Provide the (x, y) coordinate of the cell's center where the given text is located.  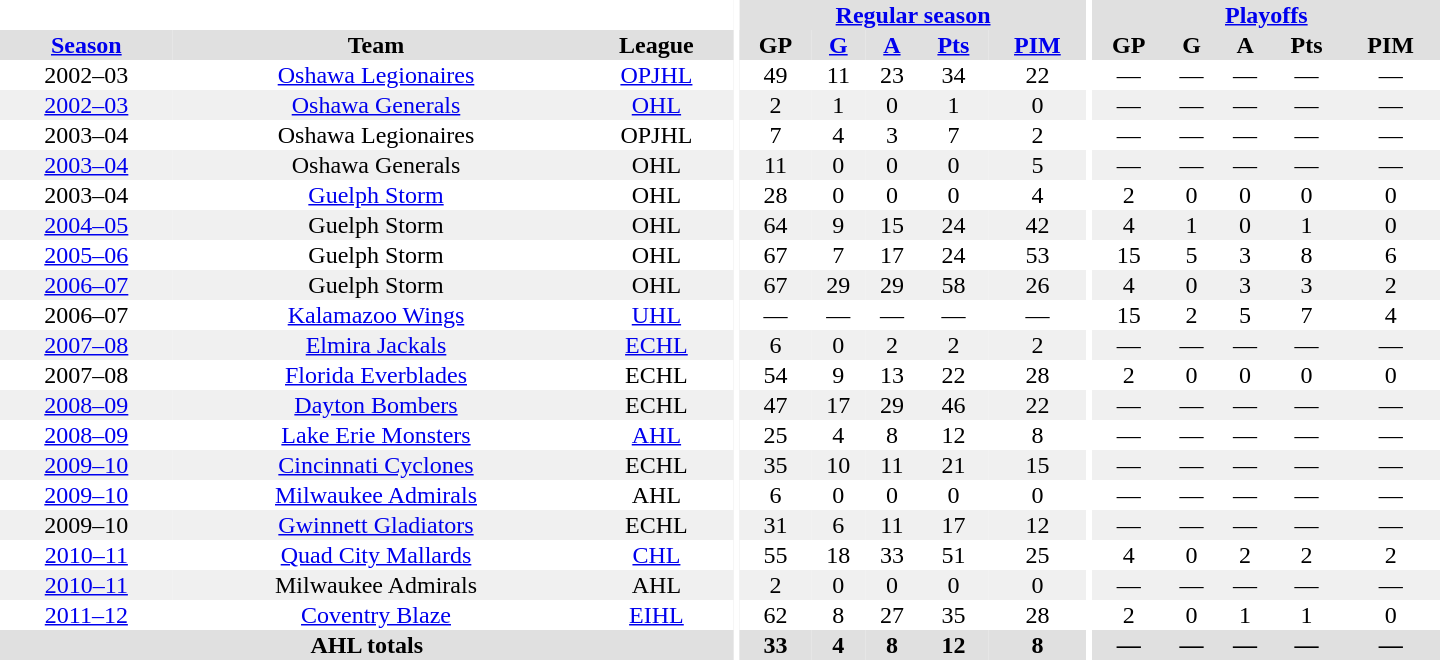
21 (954, 465)
55 (775, 555)
Elmira Jackals (376, 345)
18 (839, 555)
13 (892, 375)
34 (954, 75)
Lake Erie Monsters (376, 435)
Playoffs (1266, 15)
Florida Everblades (376, 375)
62 (775, 615)
10 (839, 465)
54 (775, 375)
CHL (656, 555)
AHL totals (367, 645)
53 (1038, 255)
47 (775, 405)
51 (954, 555)
49 (775, 75)
23 (892, 75)
46 (954, 405)
Season (86, 45)
42 (1038, 225)
Quad City Mallards (376, 555)
26 (1038, 285)
Dayton Bombers (376, 405)
31 (775, 525)
Team (376, 45)
Regular season (912, 15)
64 (775, 225)
2011–12 (86, 615)
EIHL (656, 615)
Cincinnati Cyclones (376, 465)
Coventry Blaze (376, 615)
UHL (656, 315)
Kalamazoo Wings (376, 315)
58 (954, 285)
League (656, 45)
Gwinnett Gladiators (376, 525)
2005–06 (86, 255)
2004–05 (86, 225)
27 (892, 615)
